Return (x, y) of the center of cell containing provided text 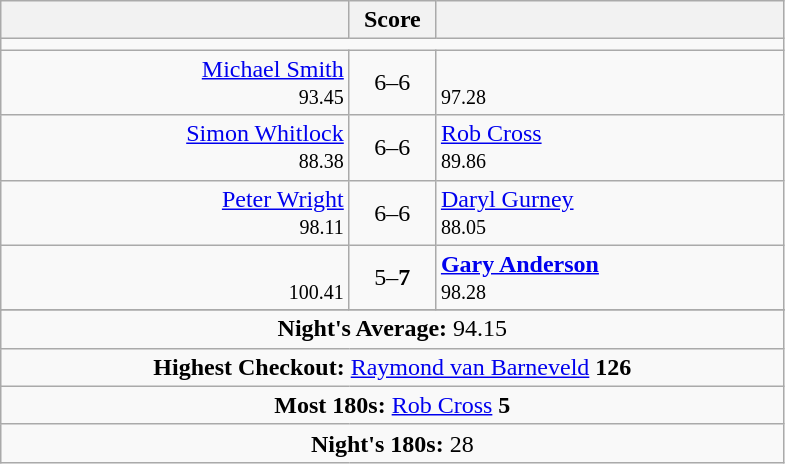
Peter Wright 98.11 (176, 212)
Michael Smith 93.45 (176, 82)
Night's Average: 94.15 (392, 329)
Score (392, 20)
Daryl Gurney88.05 (610, 212)
Highest Checkout: Raymond van Barneveld 126 (392, 367)
5–7 (392, 278)
97.28 (610, 82)
Gary Anderson 98.28 (610, 278)
Most 180s: Rob Cross 5 (392, 405)
Simon Whitlock 88.38 (176, 148)
Rob Cross89.86 (610, 148)
100.41 (176, 278)
Night's 180s: 28 (392, 443)
